From the cell containing the given text, extract its center point as (X, Y) coordinate. 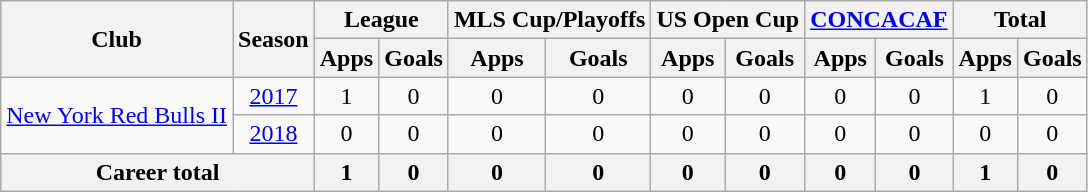
2018 (273, 134)
Total (1020, 20)
Season (273, 39)
New York Red Bulls II (117, 115)
2017 (273, 96)
Club (117, 39)
Career total (158, 172)
MLS Cup/Playoffs (549, 20)
CONCACAF (879, 20)
League (381, 20)
US Open Cup (728, 20)
